Output the (x, y) coordinate of the center of the cell containing the given text.  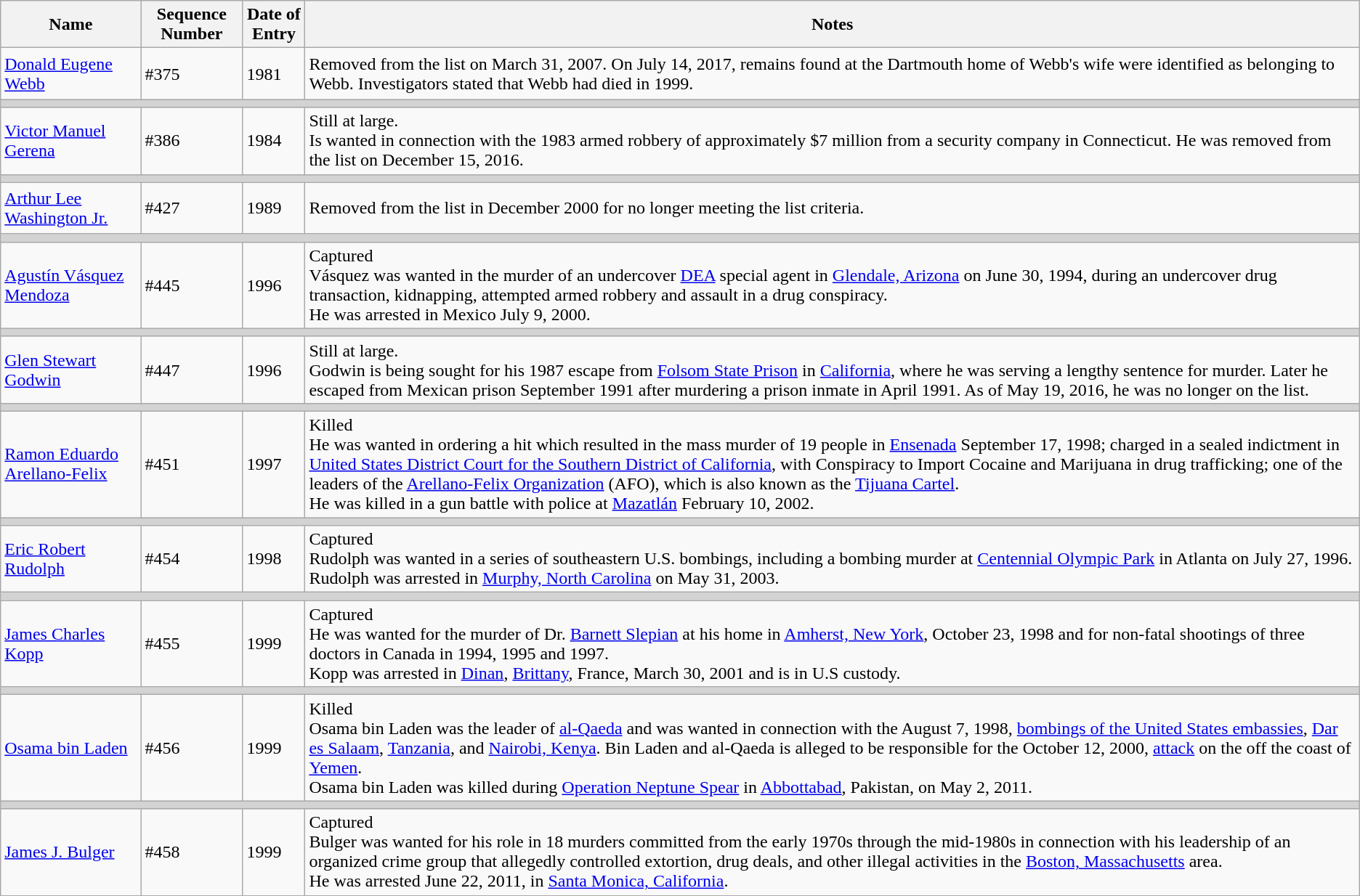
#445 (192, 285)
1981 (274, 74)
Arthur Lee Washington Jr. (71, 208)
#456 (192, 748)
Donald Eugene Webb (71, 74)
Sequence Number (192, 25)
Glen Stewart Godwin (71, 370)
James Charles Kopp (71, 643)
#451 (192, 464)
Osama bin Laden (71, 748)
1997 (274, 464)
#386 (192, 141)
#455 (192, 643)
Eric Robert Rudolph (71, 559)
Name (71, 25)
James J. Bulger (71, 852)
#375 (192, 74)
1984 (274, 141)
1989 (274, 208)
Removed from the list in December 2000 for no longer meeting the list criteria. (833, 208)
Ramon Eduardo Arellano-Felix (71, 464)
#427 (192, 208)
#447 (192, 370)
1998 (274, 559)
Victor Manuel Gerena (71, 141)
Notes (833, 25)
#458 (192, 852)
Date of Entry (274, 25)
#454 (192, 559)
Agustín Vásquez Mendoza (71, 285)
